Determine the (X, Y) coordinate at the center of the cell enclosing the given text.  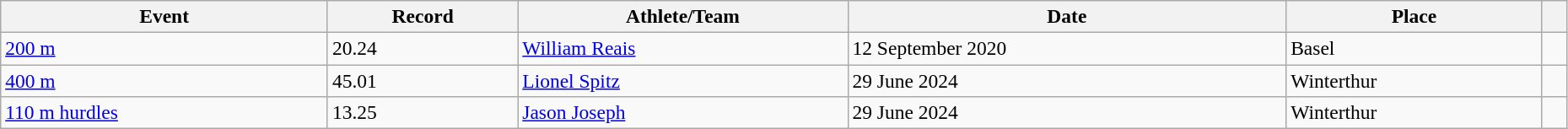
20.24 (422, 48)
Date (1067, 16)
110 m hurdles (164, 112)
Event (164, 16)
Basel (1414, 48)
400 m (164, 80)
13.25 (422, 112)
Lionel Spitz (683, 80)
45.01 (422, 80)
12 September 2020 (1067, 48)
Jason Joseph (683, 112)
Place (1414, 16)
Record (422, 16)
William Reais (683, 48)
200 m (164, 48)
Athlete/Team (683, 16)
